Search for the cell housing the specified text and yield its [X, Y] center coordinate. 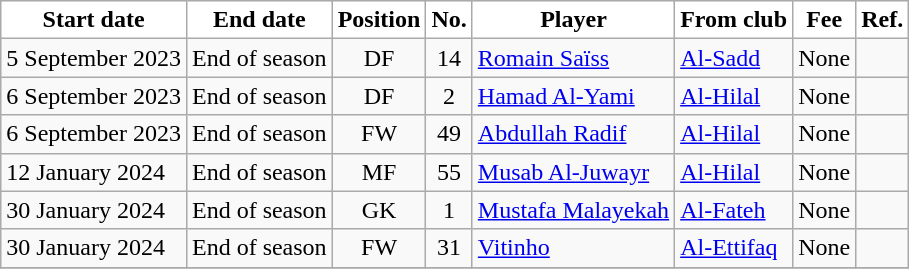
Hamad Al-Yami [573, 96]
55 [449, 172]
Vitinho [573, 248]
Player [573, 20]
Al-Ettifaq [734, 248]
Musab Al-Juwayr [573, 172]
5 September 2023 [94, 58]
31 [449, 248]
No. [449, 20]
Mustafa Malayekah [573, 210]
From club [734, 20]
Abdullah Radif [573, 134]
49 [449, 134]
GK [379, 210]
Romain Saïss [573, 58]
2 [449, 96]
12 January 2024 [94, 172]
Start date [94, 20]
Position [379, 20]
1 [449, 210]
Al-Fateh [734, 210]
Al-Sadd [734, 58]
Fee [824, 20]
End date [259, 20]
MF [379, 172]
Ref. [882, 20]
14 [449, 58]
